Search for the cell housing the specified text and yield its [x, y] center coordinate. 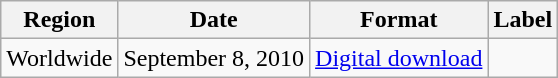
Region [60, 20]
Label [523, 20]
Digital download [399, 58]
Date [214, 20]
Worldwide [60, 58]
September 8, 2010 [214, 58]
Format [399, 20]
